Scan for the cell matching the given text and deliver its (x, y) coordinate at center. 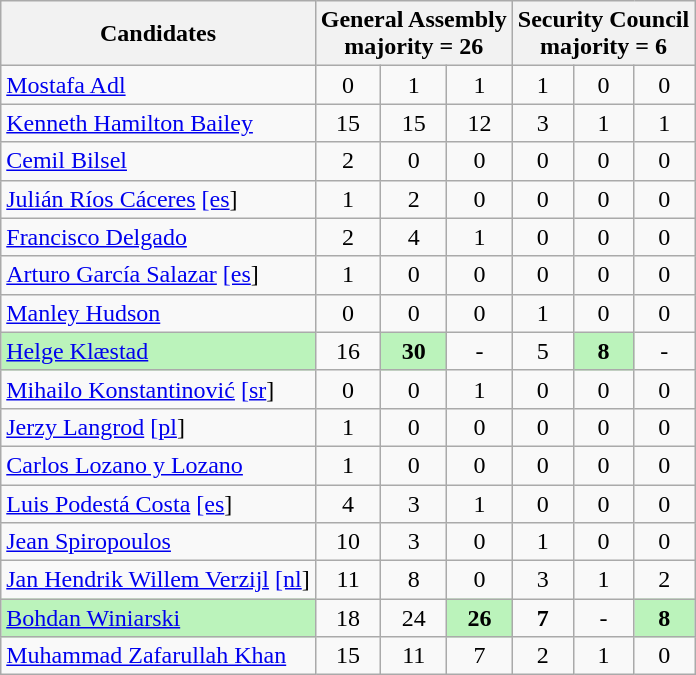
Manley Hudson (158, 313)
26 (480, 618)
Mihailo Konstantinović [sr] (158, 389)
Kenneth Hamilton Bailey (158, 123)
Bohdan Winiarski (158, 618)
Francisco Delgado (158, 237)
24 (414, 618)
General Assembly majority = 26 (414, 34)
Julián Ríos Cáceres [es] (158, 199)
Jerzy Langrod [pl] (158, 427)
Helge Klæstad (158, 351)
18 (348, 618)
5 (542, 351)
Cemil Bilsel (158, 161)
Luis Podestá Costa [es] (158, 503)
Mostafa Adl (158, 85)
Candidates (158, 34)
Jan Hendrik Willem Verzijl [nl] (158, 580)
10 (348, 542)
16 (348, 351)
30 (414, 351)
Carlos Lozano y Lozano (158, 465)
Muhammad Zafarullah Khan (158, 656)
12 (480, 123)
Security Council majority = 6 (603, 34)
Jean Spiropoulos (158, 542)
Arturo García Salazar [es] (158, 275)
